Return [x, y] of the center of cell containing provided text 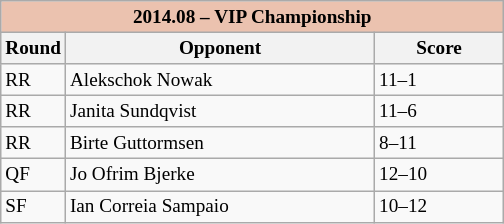
Birte Guttormsen [220, 143]
Alekschok Nowak [220, 80]
12–10 [440, 175]
10–12 [440, 206]
11–6 [440, 111]
Jo Ofrim Bjerke [220, 175]
QF [34, 175]
11–1 [440, 80]
8–11 [440, 143]
Janita Sundqvist [220, 111]
Ian Correia Sampaio [220, 206]
Score [440, 48]
2014.08 – VIP Championship [252, 17]
Opponent [220, 48]
Round [34, 48]
SF [34, 206]
